Pinpoint the cell where the given text exists, returning its [x, y] midpoint coordinate. 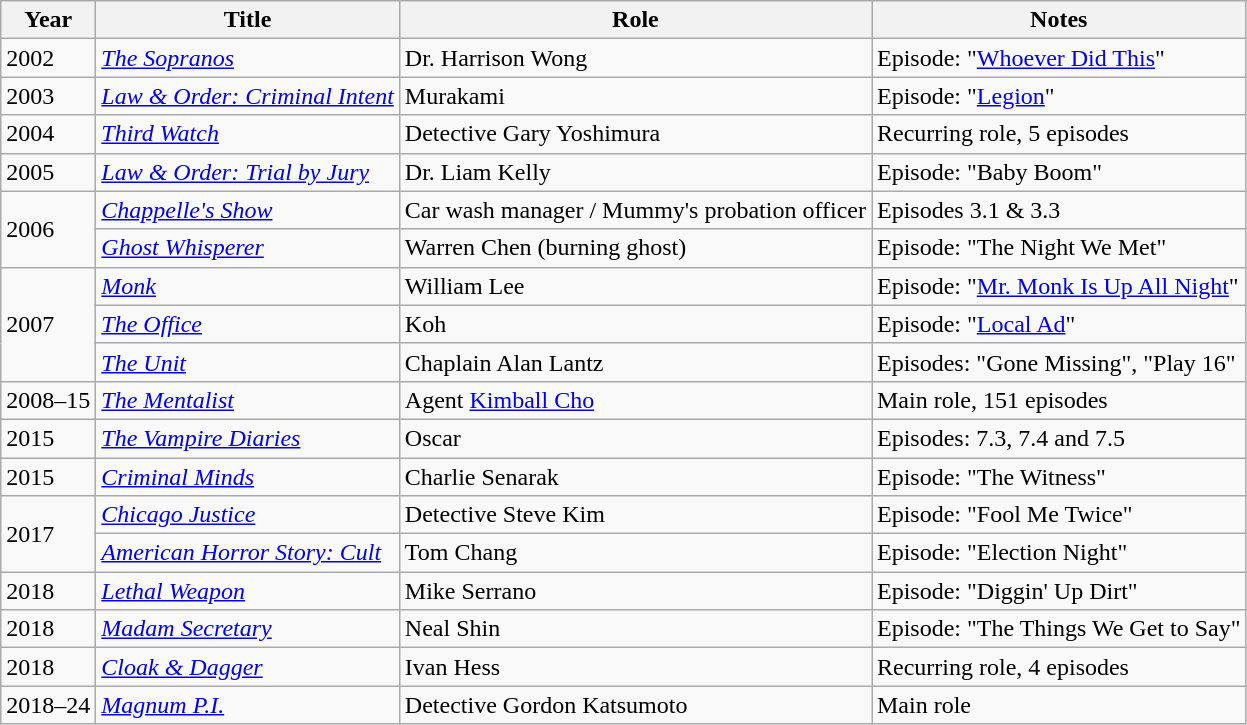
The Vampire Diaries [248, 438]
Cloak & Dagger [248, 667]
Episodes: 7.3, 7.4 and 7.5 [1059, 438]
2008–15 [48, 400]
Murakami [635, 96]
Title [248, 20]
Episode: "Mr. Monk Is Up All Night" [1059, 286]
Dr. Harrison Wong [635, 58]
Oscar [635, 438]
Criminal Minds [248, 477]
Agent Kimball Cho [635, 400]
Chappelle's Show [248, 210]
Episode: "Election Night" [1059, 553]
Magnum P.I. [248, 705]
Tom Chang [635, 553]
Madam Secretary [248, 629]
Law & Order: Criminal Intent [248, 96]
Episodes: "Gone Missing", "Play 16" [1059, 362]
2005 [48, 172]
Main role, 151 episodes [1059, 400]
Episode: "Whoever Did This" [1059, 58]
Mike Serrano [635, 591]
American Horror Story: Cult [248, 553]
Recurring role, 5 episodes [1059, 134]
Episode: "The Night We Met" [1059, 248]
Chicago Justice [248, 515]
Detective Gordon Katsumoto [635, 705]
2003 [48, 96]
Ivan Hess [635, 667]
Ghost Whisperer [248, 248]
2004 [48, 134]
Law & Order: Trial by Jury [248, 172]
Episode: "Diggin' Up Dirt" [1059, 591]
Neal Shin [635, 629]
Notes [1059, 20]
Monk [248, 286]
The Unit [248, 362]
Chaplain Alan Lantz [635, 362]
Role [635, 20]
Episodes 3.1 & 3.3 [1059, 210]
Charlie Senarak [635, 477]
Year [48, 20]
2017 [48, 534]
Episode: "Baby Boom" [1059, 172]
Dr. Liam Kelly [635, 172]
Episode: "Legion" [1059, 96]
Episode: "The Witness" [1059, 477]
2007 [48, 324]
Episode: "Fool Me Twice" [1059, 515]
Warren Chen (burning ghost) [635, 248]
Lethal Weapon [248, 591]
The Sopranos [248, 58]
2006 [48, 229]
Detective Gary Yoshimura [635, 134]
2002 [48, 58]
Episode: "Local Ad" [1059, 324]
Main role [1059, 705]
The Mentalist [248, 400]
Third Watch [248, 134]
Episode: "The Things We Get to Say" [1059, 629]
William Lee [635, 286]
Recurring role, 4 episodes [1059, 667]
Koh [635, 324]
2018–24 [48, 705]
Detective Steve Kim [635, 515]
The Office [248, 324]
Car wash manager / Mummy's probation officer [635, 210]
